Provide the [x, y] coordinate of the cell's center where the given text is located.  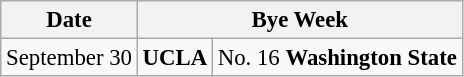
UCLA [174, 58]
Date [69, 20]
Bye Week [300, 20]
No. 16 Washington State [337, 58]
September 30 [69, 58]
